Scan for the cell matching the given text and deliver its (X, Y) coordinate at center. 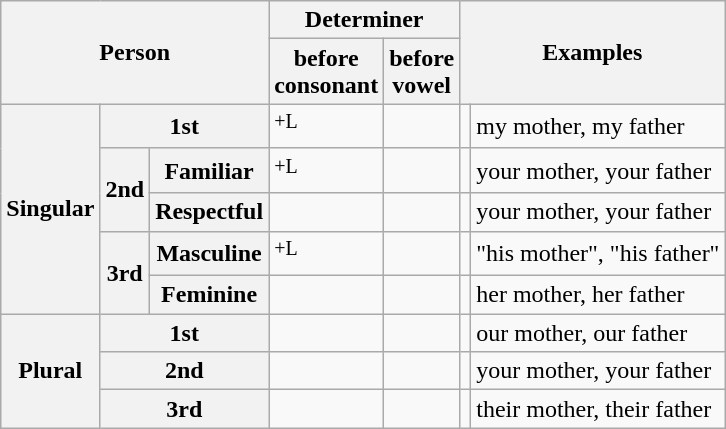
Plural (50, 371)
my mother, my father (598, 126)
Familiar (210, 170)
beforevowel (422, 72)
Person (135, 52)
Masculine (210, 254)
their mother, their father (598, 409)
Respectful (210, 212)
Feminine (210, 295)
beforeconsonant (326, 72)
"his mother", "his father" (598, 254)
our mother, our father (598, 333)
Examples (592, 52)
Determiner (364, 20)
Singular (50, 209)
her mother, her father (598, 295)
